From the cell containing the given text, extract its center point as (x, y) coordinate. 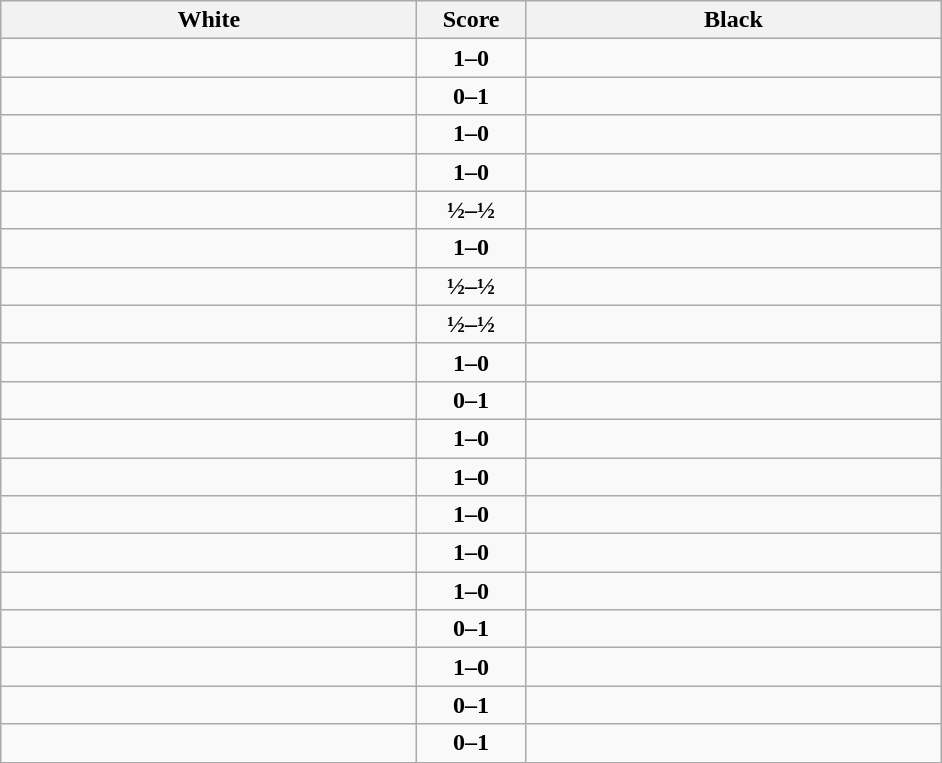
White (209, 20)
Black (733, 20)
Score (472, 20)
